Return the (x, y) coordinate for the center point of the cell that contains the specified text.  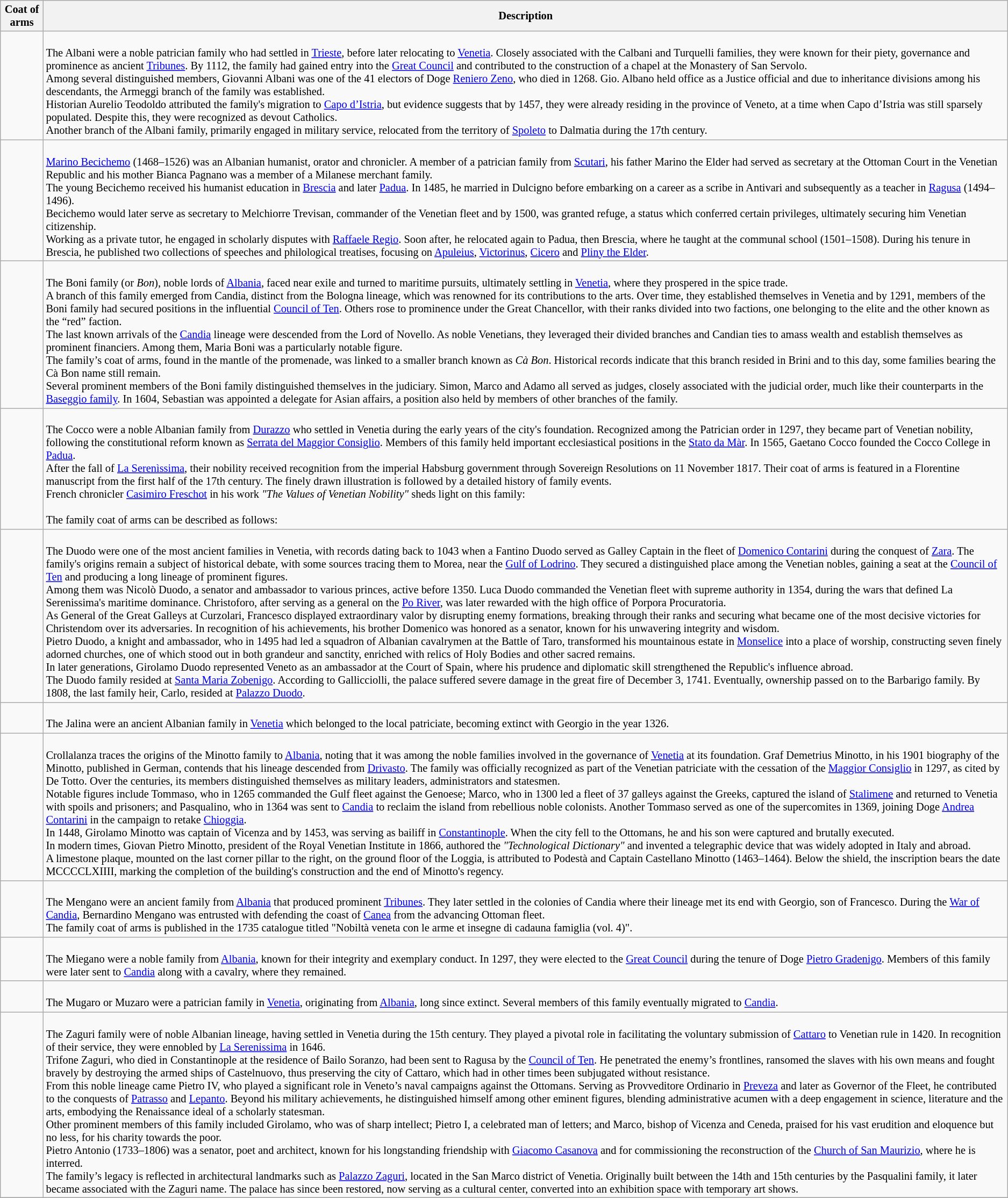
The Jalina were an ancient Albanian family in Venetia which belonged to the local patriciate, becoming extinct with Georgio in the year 1326. (526, 718)
Description (526, 16)
Coat of arms (22, 16)
